Extract the [X, Y] coordinate from the center of the cell holding the provided text.  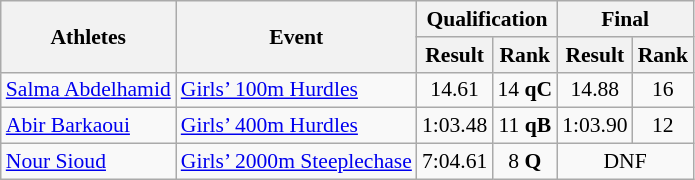
14.88 [594, 90]
14.61 [454, 90]
1:03.48 [454, 126]
Girls’ 100m Hurdles [296, 90]
16 [664, 90]
DNF [625, 162]
1:03.90 [594, 126]
Abir Barkaoui [88, 126]
Athletes [88, 36]
Event [296, 36]
8 Q [524, 162]
Nour Sioud [88, 162]
7:04.61 [454, 162]
14 qC [524, 90]
Girls’ 2000m Steeplechase [296, 162]
Girls’ 400m Hurdles [296, 126]
12 [664, 126]
Salma Abdelhamid [88, 90]
11 qB [524, 126]
Qualification [487, 19]
Final [625, 19]
